Output the [x, y] coordinate of the center of the cell containing the given text.  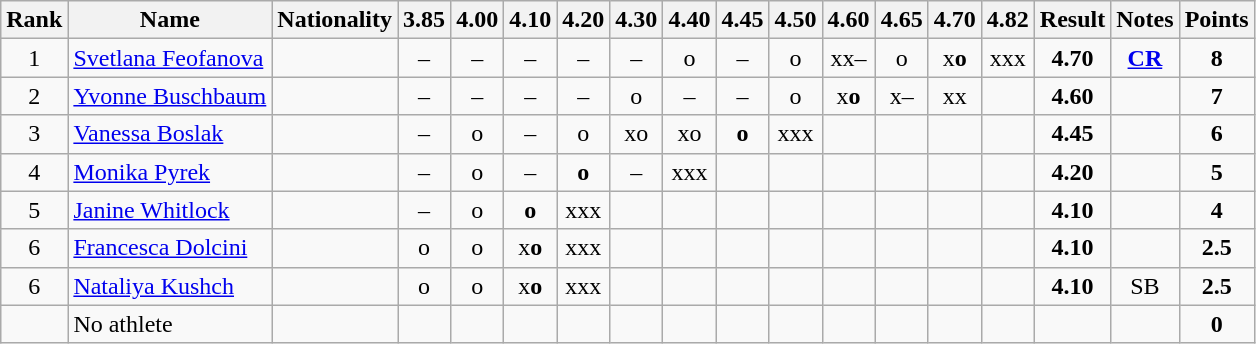
SB [1145, 286]
xx– [848, 58]
4.40 [690, 20]
Yvonne Buschbaum [170, 96]
2 [34, 96]
0 [1216, 324]
4.50 [796, 20]
Francesca Dolcini [170, 248]
Svetlana Feofanova [170, 58]
7 [1216, 96]
Janine Whitlock [170, 210]
4.82 [1008, 20]
Notes [1145, 20]
Points [1216, 20]
No athlete [170, 324]
4.30 [636, 20]
Result [1072, 20]
3 [34, 134]
x– [902, 96]
3.85 [424, 20]
Vanessa Boslak [170, 134]
CR [1145, 58]
Name [170, 20]
Nataliya Kushch [170, 286]
Monika Pyrek [170, 172]
4.00 [478, 20]
Nationality [335, 20]
Rank [34, 20]
4.65 [902, 20]
8 [1216, 58]
1 [34, 58]
xx [954, 96]
